Provide the [X, Y] coordinate of the cell's center where the given text is located.  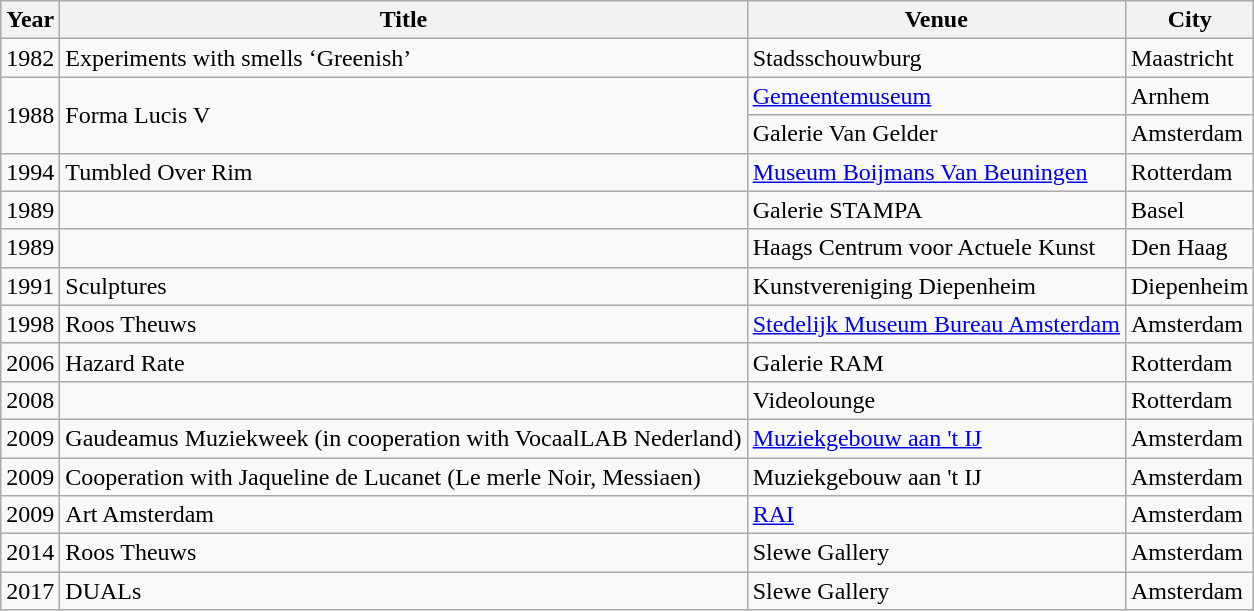
DUALs [404, 591]
Diepenheim [1189, 286]
Gaudeamus Muziekweek (in cooperation with VocaalLAB Nederland) [404, 438]
Basel [1189, 210]
Den Haag [1189, 248]
Sculptures [404, 286]
Stedelijk Museum Bureau Amsterdam [936, 324]
Title [404, 20]
1988 [30, 115]
Venue [936, 20]
2006 [30, 362]
RAI [936, 515]
City [1189, 20]
Museum Boijmans Van Beuningen [936, 172]
1994 [30, 172]
1982 [30, 58]
Arnhem [1189, 96]
Year [30, 20]
Cooperation with Jaqueline de Lucanet (Le merle Noir, Messiaen) [404, 477]
Galerie Van Gelder [936, 134]
1998 [30, 324]
2008 [30, 400]
Galerie RAM [936, 362]
Experiments with smells ‘Greenish’ [404, 58]
Maastricht [1189, 58]
Galerie STAMPA [936, 210]
2017 [30, 591]
Stadsschouwburg [936, 58]
Haags Centrum voor Actuele Kunst [936, 248]
Art Amsterdam [404, 515]
Forma Lucis V [404, 115]
2014 [30, 553]
Hazard Rate [404, 362]
Gemeentemuseum [936, 96]
Tumbled Over Rim [404, 172]
Videolounge [936, 400]
1991 [30, 286]
Kunstvereniging Diepenheim [936, 286]
